From the cell containing the given text, extract its center point as (X, Y) coordinate. 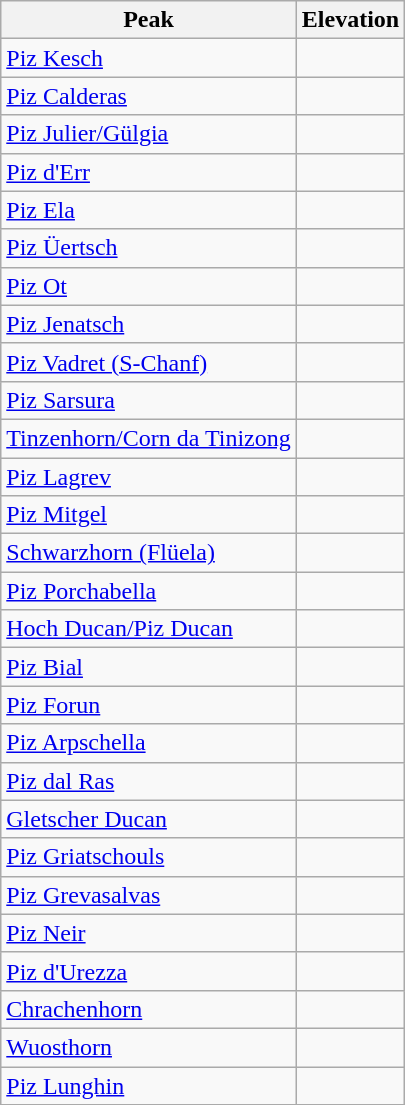
Wuosthorn (149, 1047)
Piz Neir (149, 933)
Tinzenhorn/Corn da Tinizong (149, 438)
Piz Mitgel (149, 515)
Piz Julier/Gülgia (149, 134)
Piz Lunghin (149, 1085)
Schwarzhorn (Flüela) (149, 553)
Piz d'Err (149, 172)
Piz Üertsch (149, 248)
Piz Kesch (149, 58)
Peak (149, 20)
Piz d'Urezza (149, 971)
Piz Ela (149, 210)
Piz Arpschella (149, 743)
Piz Forun (149, 705)
Gletscher Ducan (149, 819)
Piz Calderas (149, 96)
Piz Griatschouls (149, 857)
Piz Lagrev (149, 477)
Piz Sarsura (149, 400)
Piz Ot (149, 286)
Piz Porchabella (149, 591)
Piz Jenatsch (149, 324)
Elevation (350, 20)
Piz Grevasalvas (149, 895)
Chrachenhorn (149, 1009)
Piz dal Ras (149, 781)
Hoch Ducan/Piz Ducan (149, 629)
Piz Bial (149, 667)
Piz Vadret (S-Chanf) (149, 362)
